Return [X, Y] of the center of cell containing provided text 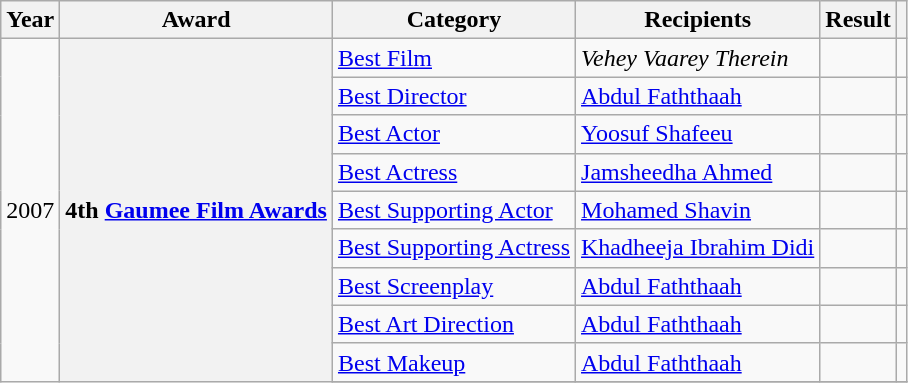
Best Art Direction [454, 324]
Best Director [454, 96]
Year [30, 20]
Recipients [698, 20]
Best Makeup [454, 362]
Khadheeja Ibrahim Didi [698, 248]
Result [858, 20]
Yoosuf Shafeeu [698, 134]
Jamsheedha Ahmed [698, 172]
Best Film [454, 58]
Best Actress [454, 172]
Best Supporting Actress [454, 248]
Best Supporting Actor [454, 210]
Category [454, 20]
2007 [30, 210]
Mohamed Shavin [698, 210]
Award [196, 20]
Best Screenplay [454, 286]
4th Gaumee Film Awards [196, 210]
Vehey Vaarey Therein [698, 58]
Best Actor [454, 134]
